Provide the [x, y] coordinate of the cell's center where the given text is located.  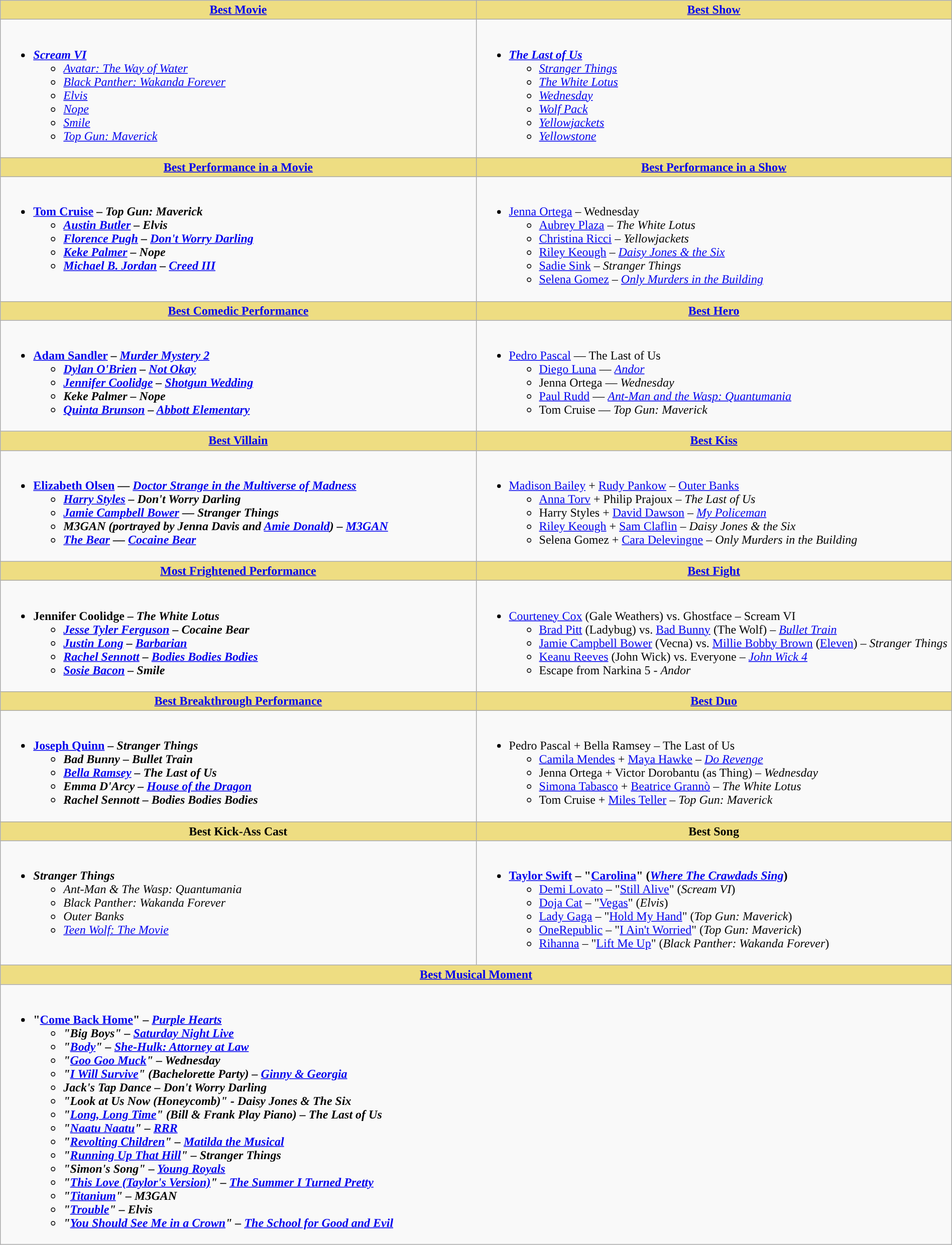
Most Frightened Performance [238, 571]
Tom Cruise – Top Gun: MaverickAustin Butler – ElvisFlorence Pugh – Don't Worry DarlingKeke Palmer – NopeMichael B. Jordan – Creed III [238, 239]
Best Kick-Ass Cast [238, 831]
Best Villain [238, 441]
Best Show [714, 10]
Best Duo [714, 701]
Best Movie [238, 10]
Jennifer Coolidge – The White LotusJesse Tyler Ferguson – Cocaine BearJustin Long – BarbarianRachel Sennott – Bodies Bodies BodiesSosie Bacon – Smile [238, 636]
The Last of UsStranger ThingsThe White LotusWednesdayWolf PackYellowjacketsYellowstone [714, 88]
Best Hero [714, 311]
Best Musical Moment [476, 975]
Best Comedic Performance [238, 311]
Stranger ThingsAnt-Man & The Wasp: QuantumaniaBlack Panther: Wakanda ForeverOuter BanksTeen Wolf: The Movie [238, 903]
Best Performance in a Show [714, 167]
Adam Sandler – Murder Mystery 2Dylan O'Brien – Not OkayJennifer Coolidge – Shotgun WeddingKeke Palmer – NopeQuinta Brunson – Abbott Elementary [238, 376]
Scream VIAvatar: The Way of WaterBlack Panther: Wakanda ForeverElvisNopeSmileTop Gun: Maverick [238, 88]
Pedro Pascal — The Last of UsDiego Luna — AndorJenna Ortega — WednesdayPaul Rudd — Ant-Man and the Wasp: QuantumaniaTom Cruise — Top Gun: Maverick [714, 376]
Best Performance in a Movie [238, 167]
Best Fight [714, 571]
Best Song [714, 831]
Best Kiss [714, 441]
Best Breakthrough Performance [238, 701]
